For the text-containing cell, return its midpoint in [x, y] coordinate format. 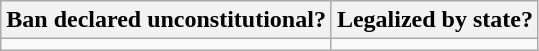
Legalized by state? [434, 20]
Ban declared unconstitutional? [166, 20]
